For the text-containing cell, return its midpoint in (x, y) coordinate format. 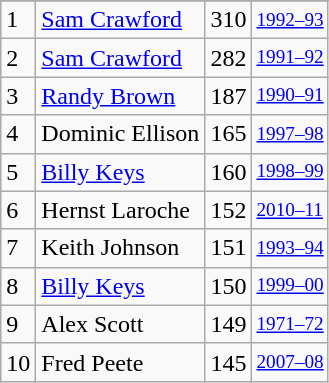
282 (228, 58)
Alex Scott (120, 324)
187 (228, 96)
1993–94 (290, 248)
10 (18, 362)
2010–11 (290, 210)
1999–00 (290, 286)
1997–98 (290, 134)
6 (18, 210)
1 (18, 20)
165 (228, 134)
4 (18, 134)
1971–72 (290, 324)
310 (228, 20)
9 (18, 324)
1990–91 (290, 96)
Keith Johnson (120, 248)
3 (18, 96)
149 (228, 324)
1998–99 (290, 172)
160 (228, 172)
7 (18, 248)
2007–08 (290, 362)
150 (228, 286)
1992–93 (290, 20)
8 (18, 286)
Hernst Laroche (120, 210)
151 (228, 248)
Dominic Ellison (120, 134)
Fred Peete (120, 362)
1991–92 (290, 58)
5 (18, 172)
2 (18, 58)
152 (228, 210)
Randy Brown (120, 96)
145 (228, 362)
